For the text-containing cell, return its midpoint in (x, y) coordinate format. 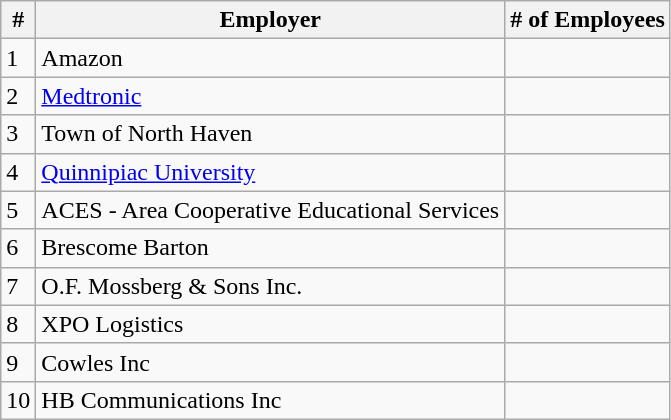
10 (18, 400)
# (18, 20)
8 (18, 324)
Brescome Barton (270, 248)
Employer (270, 20)
Quinnipiac University (270, 172)
9 (18, 362)
HB Communications Inc (270, 400)
1 (18, 58)
3 (18, 134)
XPO Logistics (270, 324)
4 (18, 172)
Town of North Haven (270, 134)
5 (18, 210)
2 (18, 96)
Medtronic (270, 96)
O.F. Mossberg & Sons Inc. (270, 286)
# of Employees (588, 20)
7 (18, 286)
Cowles Inc (270, 362)
Amazon (270, 58)
ACES - Area Cooperative Educational Services (270, 210)
6 (18, 248)
